Extract the (X, Y) coordinate from the center of the cell holding the provided text.  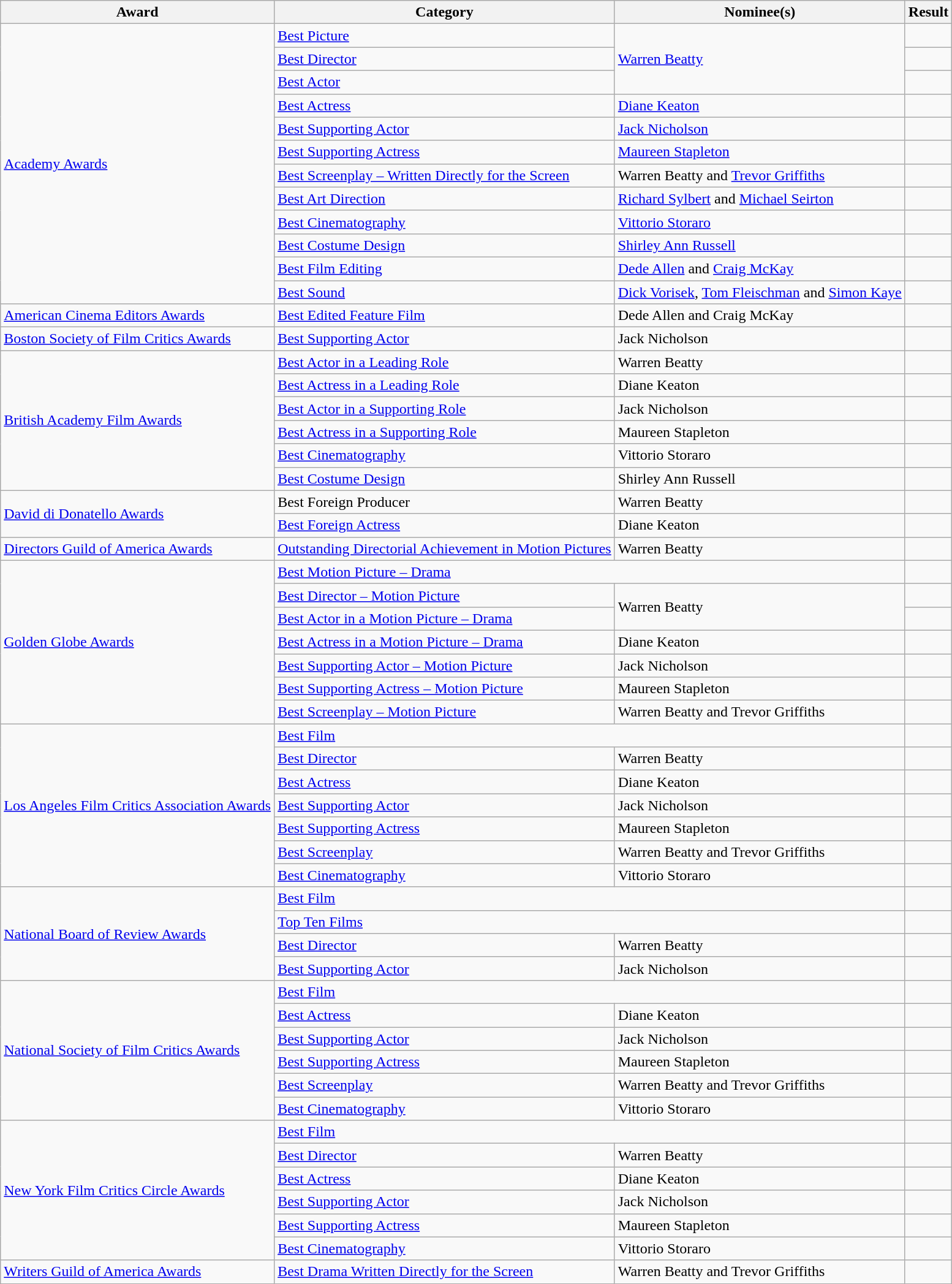
Los Angeles Film Critics Association Awards (137, 805)
Best Picture (445, 36)
Best Actor in a Leading Role (445, 362)
Best Supporting Actress – Motion Picture (445, 689)
National Board of Review Awards (137, 933)
Best Sound (445, 292)
Best Actress in a Motion Picture – Drama (445, 642)
Best Director – Motion Picture (445, 595)
Best Motion Picture – Drama (590, 572)
Best Edited Feature Film (445, 316)
Boston Society of Film Critics Awards (137, 339)
Directors Guild of America Awards (137, 549)
Best Film Editing (445, 268)
National Society of Film Critics Awards (137, 1050)
Top Ten Films (590, 922)
Nominee(s) (760, 12)
Best Actor in a Supporting Role (445, 409)
Dick Vorisek, Tom Fleischman and Simon Kaye (760, 292)
Academy Awards (137, 164)
Best Actor (445, 82)
Richard Sylbert and Michael Seirton (760, 199)
Best Supporting Actor – Motion Picture (445, 665)
Category (445, 12)
Writers Guild of America Awards (137, 1272)
Award (137, 12)
British Academy Film Awards (137, 420)
Result (928, 12)
Best Actor in a Motion Picture – Drama (445, 618)
David di Donatello Awards (137, 514)
Golden Globe Awards (137, 642)
American Cinema Editors Awards (137, 316)
Best Actress in a Leading Role (445, 386)
New York Film Critics Circle Awards (137, 1190)
Best Foreign Producer (445, 502)
Best Drama Written Directly for the Screen (445, 1272)
Best Art Direction (445, 199)
Best Screenplay – Written Directly for the Screen (445, 175)
Best Foreign Actress (445, 525)
Outstanding Directorial Achievement in Motion Pictures (445, 549)
Best Screenplay – Motion Picture (445, 712)
Best Actress in a Supporting Role (445, 432)
